Determine the [X, Y] coordinate at the center of the cell enclosing the given text.  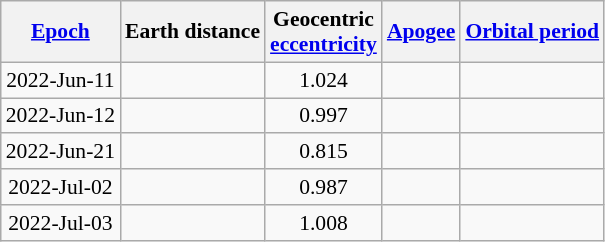
Geocentriceccentricity [324, 32]
0.815 [324, 152]
1.024 [324, 80]
Apogee [421, 32]
0.997 [324, 116]
0.987 [324, 187]
Earth distance [192, 32]
2022-Jul-02 [60, 187]
2022-Jul-03 [60, 223]
Epoch [60, 32]
2022-Jun-21 [60, 152]
2022-Jun-11 [60, 80]
2022-Jun-12 [60, 116]
Orbital period [532, 32]
1.008 [324, 223]
